Pinpoint the cell where the given text exists, returning its [X, Y] midpoint coordinate. 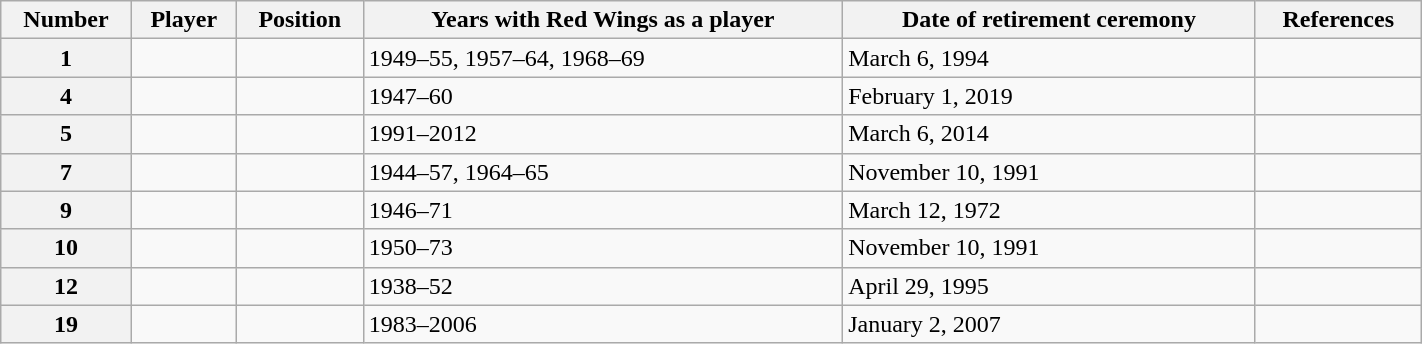
January 2, 2007 [1050, 324]
Number [66, 20]
10 [66, 248]
7 [66, 172]
Player [184, 20]
Date of retirement ceremony [1050, 20]
1947–60 [602, 96]
References [1338, 20]
19 [66, 324]
Years with Red Wings as a player [602, 20]
5 [66, 134]
1983–2006 [602, 324]
1938–52 [602, 286]
March 6, 2014 [1050, 134]
1950–73 [602, 248]
1946–71 [602, 210]
Position [300, 20]
12 [66, 286]
9 [66, 210]
March 12, 1972 [1050, 210]
February 1, 2019 [1050, 96]
4 [66, 96]
April 29, 1995 [1050, 286]
1 [66, 58]
1991–2012 [602, 134]
March 6, 1994 [1050, 58]
1949–55, 1957–64, 1968–69 [602, 58]
1944–57, 1964–65 [602, 172]
